Locate the cell with the specified text and output its (X, Y) center coordinate. 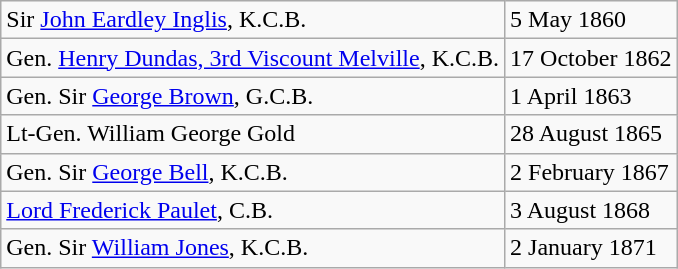
17 October 1862 (591, 58)
Gen. Henry Dundas, 3rd Viscount Melville, K.C.B. (253, 58)
5 May 1860 (591, 20)
3 August 1868 (591, 210)
Sir John Eardley Inglis, K.C.B. (253, 20)
Gen. Sir George Brown, G.C.B. (253, 96)
2 January 1871 (591, 248)
Lt-Gen. William George Gold (253, 134)
Gen. Sir George Bell, K.C.B. (253, 172)
Lord Frederick Paulet, C.B. (253, 210)
1 April 1863 (591, 96)
Gen. Sir William Jones, K.C.B. (253, 248)
2 February 1867 (591, 172)
28 August 1865 (591, 134)
